Extract the (x, y) coordinate from the center of the cell holding the provided text.  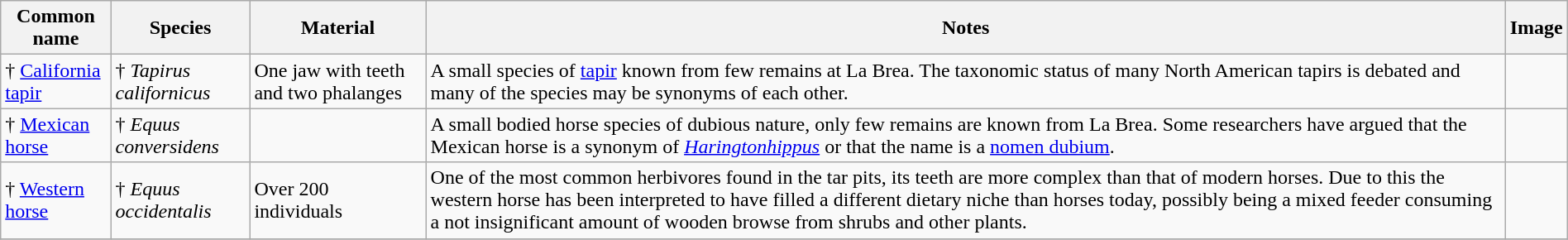
Image (1537, 28)
† Equus conversidens (180, 136)
Species (180, 28)
Notes (966, 28)
† Tapirus californicus (180, 81)
† Mexican horse (56, 136)
Common name (56, 28)
Over 200 individuals (337, 200)
† Equus occidentalis (180, 200)
† California tapir (56, 81)
Material (337, 28)
† Western horse (56, 200)
One jaw with teeth and two phalanges (337, 81)
